Output the (x, y) coordinate of the center of the cell containing the given text.  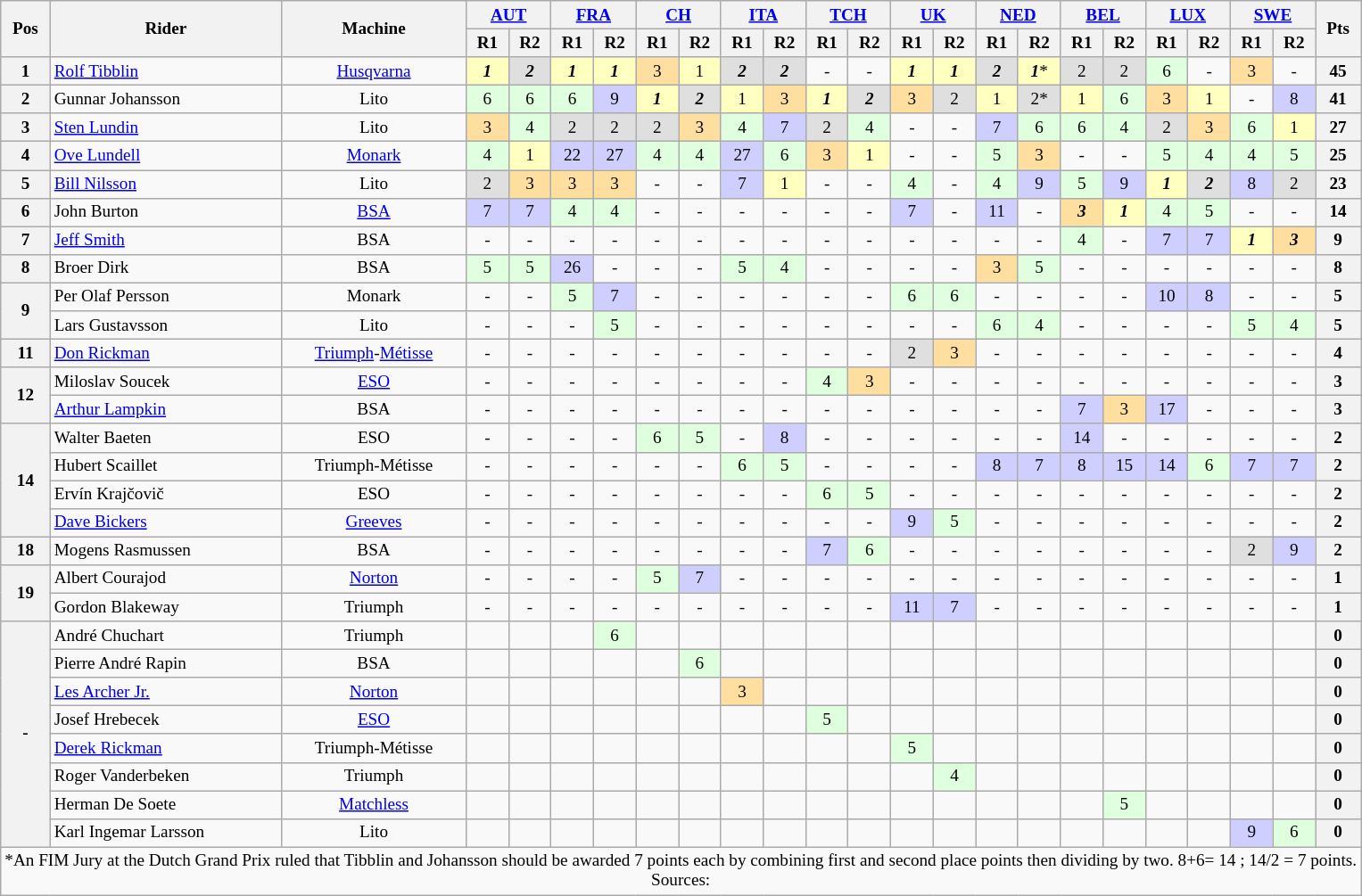
23 (1338, 184)
19 (25, 592)
Sten Lundin (166, 127)
Ove Lundell (166, 156)
41 (1338, 99)
FRA (594, 15)
Per Olaf Persson (166, 297)
LUX (1188, 15)
Herman De Soete (166, 804)
Jeff Smith (166, 241)
18 (25, 551)
Gordon Blakeway (166, 607)
NED (1019, 15)
Gunnar Johansson (166, 99)
Rolf Tibblin (166, 71)
Greeves (375, 522)
Ervín Krajčovič (166, 494)
SWE (1272, 15)
Rider (166, 29)
André Chuchart (166, 636)
Walter Baeten (166, 438)
Broer Dirk (166, 268)
Machine (375, 29)
2* (1039, 99)
Mogens Rasmussen (166, 551)
Pierre André Rapin (166, 663)
17 (1167, 410)
Miloslav Soucek (166, 382)
ITA (764, 15)
Arthur Lampkin (166, 410)
15 (1125, 466)
Pts (1338, 29)
Hubert Scaillet (166, 466)
Husqvarna (375, 71)
10 (1167, 297)
22 (573, 156)
Dave Bickers (166, 522)
Roger Vanderbeken (166, 777)
TCH (847, 15)
1* (1039, 71)
Lars Gustavsson (166, 325)
UK (933, 15)
Albert Courajod (166, 579)
Les Archer Jr. (166, 692)
Bill Nilsson (166, 184)
Josef Hrebecek (166, 720)
Don Rickman (166, 353)
12 (25, 396)
BEL (1102, 15)
Derek Rickman (166, 748)
25 (1338, 156)
Karl Ingemar Larsson (166, 833)
Matchless (375, 804)
26 (573, 268)
CH (678, 15)
AUT (508, 15)
45 (1338, 71)
Pos (25, 29)
John Burton (166, 212)
